Find where the given text appears and provide that cell's center as (X, Y) coordinate. 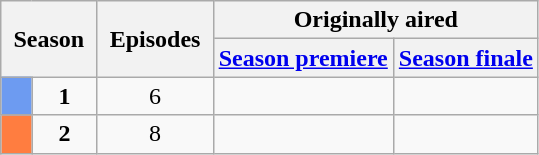
1 (64, 96)
Season premiere (303, 58)
2 (64, 134)
Originally aired (376, 20)
8 (155, 134)
6 (155, 96)
Season finale (466, 58)
Season (49, 39)
Episodes (155, 39)
